Detect which cell encompasses the target text, then output its [x, y] center coordinate. 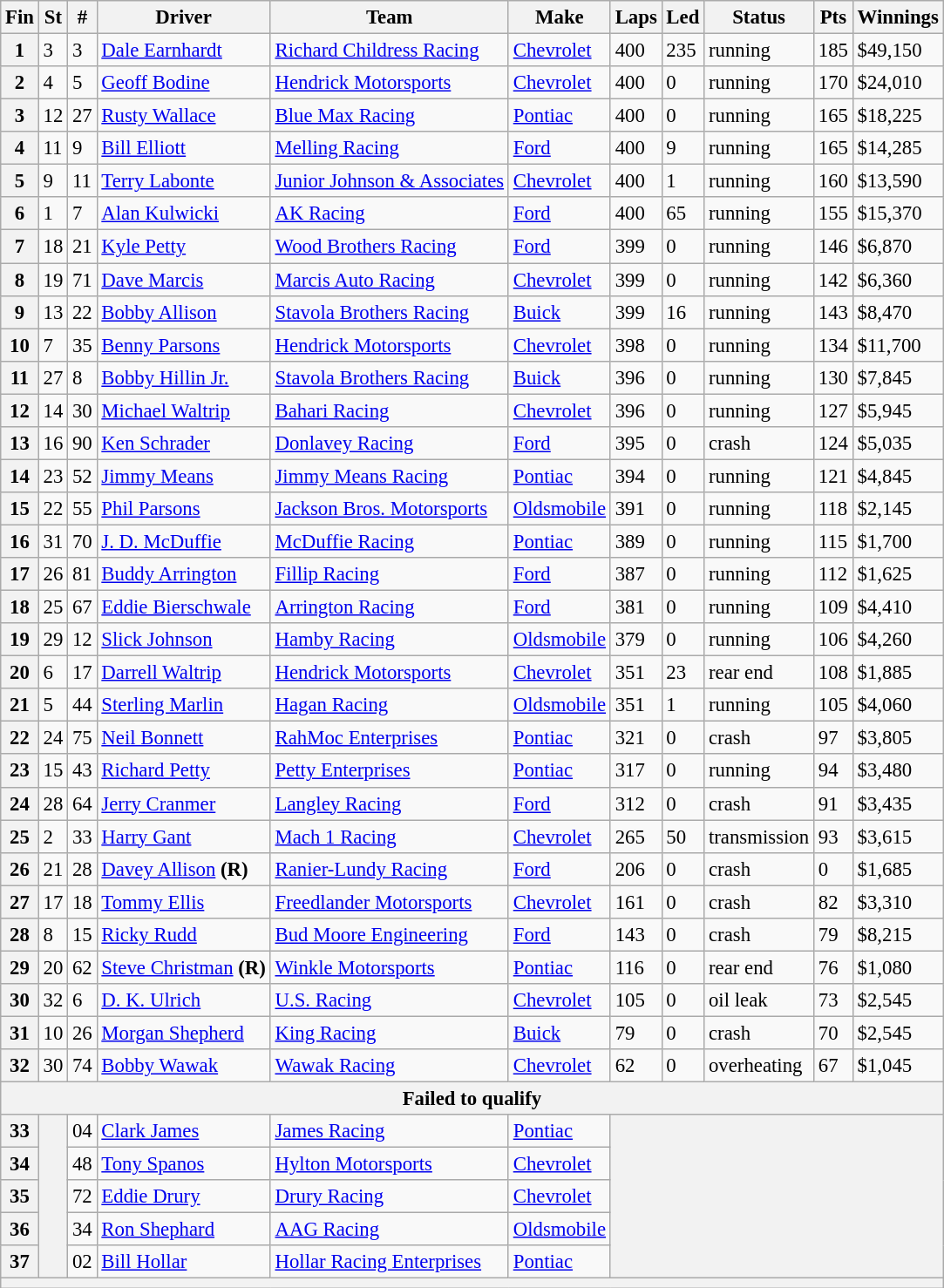
Richard Petty [183, 771]
Laps [636, 17]
Dale Earnhardt [183, 51]
65 [683, 214]
82 [833, 902]
Bill Elliott [183, 148]
118 [833, 509]
Junior Johnson & Associates [389, 181]
Ron Shephard [183, 1230]
Freedlander Motorsports [389, 902]
37 [20, 1263]
161 [636, 902]
AAG Racing [389, 1230]
50 [683, 837]
Eddie Bierschwale [183, 607]
$1,080 [898, 967]
44 [82, 705]
Melling Racing [389, 148]
235 [683, 51]
$5,945 [898, 410]
Morgan Shepherd [183, 1033]
36 [20, 1230]
# [82, 17]
$2,145 [898, 509]
oil leak [759, 1000]
155 [833, 214]
52 [82, 476]
Alan Kulwicki [183, 214]
130 [833, 377]
Failed to qualify [472, 1099]
$4,845 [898, 476]
Bahari Racing [389, 410]
Driver [183, 17]
02 [82, 1263]
265 [636, 837]
Jimmy Means [183, 476]
Bobby Allison [183, 312]
Harry Gant [183, 837]
317 [636, 771]
81 [82, 574]
Davey Allison (R) [183, 869]
Rusty Wallace [183, 116]
Buddy Arrington [183, 574]
$18,225 [898, 116]
93 [833, 837]
Status [759, 17]
transmission [759, 837]
97 [833, 738]
Tommy Ellis [183, 902]
$3,615 [898, 837]
76 [833, 967]
112 [833, 574]
Make [560, 17]
64 [82, 803]
McDuffie Racing [389, 541]
$1,045 [898, 1066]
Langley Racing [389, 803]
134 [833, 345]
Winnings [898, 17]
55 [82, 509]
Winkle Motorsports [389, 967]
Slick Johnson [183, 640]
Richard Childress Racing [389, 51]
Kyle Petty [183, 247]
94 [833, 771]
Neil Bonnett [183, 738]
Bud Moore Engineering [389, 935]
$15,370 [898, 214]
Benny Parsons [183, 345]
Petty Enterprises [389, 771]
Ranier-Lundy Racing [389, 869]
Arrington Racing [389, 607]
Fillip Racing [389, 574]
$8,215 [898, 935]
Marcis Auto Racing [389, 280]
Ken Schrader [183, 444]
206 [636, 869]
109 [833, 607]
321 [636, 738]
James Racing [389, 1131]
U.S. Racing [389, 1000]
74 [82, 1066]
389 [636, 541]
$49,150 [898, 51]
RahMoc Enterprises [389, 738]
Phil Parsons [183, 509]
$4,060 [898, 705]
115 [833, 541]
$4,410 [898, 607]
overheating [759, 1066]
Hagan Racing [389, 705]
170 [833, 83]
Steve Christman (R) [183, 967]
Dave Marcis [183, 280]
Donlavey Racing [389, 444]
116 [636, 967]
Bobby Wawak [183, 1066]
75 [82, 738]
312 [636, 803]
48 [82, 1164]
$3,435 [898, 803]
381 [636, 607]
72 [82, 1196]
AK Racing [389, 214]
$11,700 [898, 345]
Eddie Drury [183, 1196]
D. K. Ulrich [183, 1000]
387 [636, 574]
91 [833, 803]
Blue Max Racing [389, 116]
$1,685 [898, 869]
Bobby Hillin Jr. [183, 377]
$4,260 [898, 640]
43 [82, 771]
Tony Spanos [183, 1164]
121 [833, 476]
Michael Waltrip [183, 410]
142 [833, 280]
Clark James [183, 1131]
Bill Hollar [183, 1263]
108 [833, 673]
127 [833, 410]
185 [833, 51]
398 [636, 345]
$24,010 [898, 83]
04 [82, 1131]
379 [636, 640]
Hamby Racing [389, 640]
King Racing [389, 1033]
Darrell Waltrip [183, 673]
160 [833, 181]
$3,310 [898, 902]
Hollar Racing Enterprises [389, 1263]
Wawak Racing [389, 1066]
71 [82, 280]
$5,035 [898, 444]
$1,700 [898, 541]
Fin [20, 17]
Geoff Bodine [183, 83]
$6,870 [898, 247]
$14,285 [898, 148]
$13,590 [898, 181]
$8,470 [898, 312]
395 [636, 444]
Wood Brothers Racing [389, 247]
Jimmy Means Racing [389, 476]
90 [82, 444]
J. D. McDuffie [183, 541]
Drury Racing [389, 1196]
St [52, 17]
$3,480 [898, 771]
106 [833, 640]
Jerry Cranmer [183, 803]
$6,360 [898, 280]
Pts [833, 17]
$1,625 [898, 574]
Mach 1 Racing [389, 837]
Ricky Rudd [183, 935]
73 [833, 1000]
$7,845 [898, 377]
124 [833, 444]
$1,885 [898, 673]
146 [833, 247]
Team [389, 17]
391 [636, 509]
Led [683, 17]
Terry Labonte [183, 181]
$3,805 [898, 738]
Hylton Motorsports [389, 1164]
Jackson Bros. Motorsports [389, 509]
394 [636, 476]
Sterling Marlin [183, 705]
